Return (X, Y) of the center of cell containing provided text 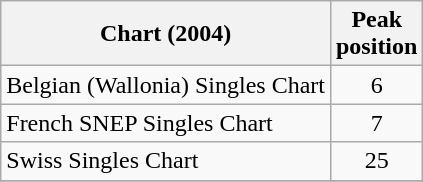
Belgian (Wallonia) Singles Chart (166, 85)
25 (376, 161)
Swiss Singles Chart (166, 161)
Peakposition (376, 34)
7 (376, 123)
6 (376, 85)
French SNEP Singles Chart (166, 123)
Chart (2004) (166, 34)
